Extract the (X, Y) coordinate from the center of the cell holding the provided text.  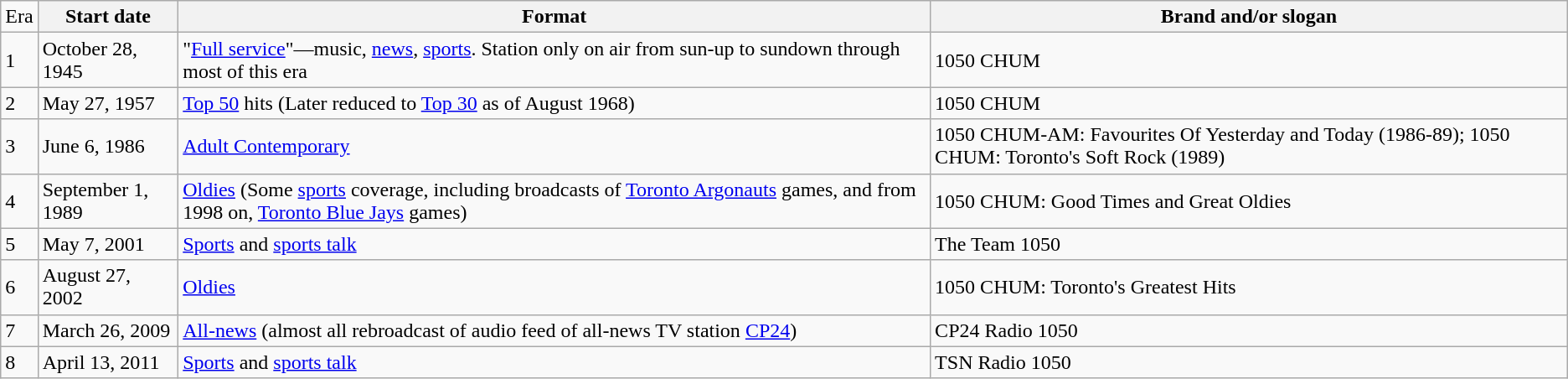
May 27, 1957 (108, 103)
Format (554, 17)
Start date (108, 17)
April 13, 2011 (108, 362)
CP24 Radio 1050 (1250, 330)
October 28, 1945 (108, 60)
1050 CHUM-AM: Favourites Of Yesterday and Today (1986-89); 1050 CHUM: Toronto's Soft Rock (1989) (1250, 146)
2 (19, 103)
All-news (almost all rebroadcast of audio feed of all-news TV station CP24) (554, 330)
Brand and/or slogan (1250, 17)
June 6, 1986 (108, 146)
Top 50 hits (Later reduced to Top 30 as of August 1968) (554, 103)
1050 CHUM: Toronto's Greatest Hits (1250, 287)
3 (19, 146)
4 (19, 201)
5 (19, 244)
TSN Radio 1050 (1250, 362)
September 1, 1989 (108, 201)
May 7, 2001 (108, 244)
6 (19, 287)
1050 CHUM: Good Times and Great Oldies (1250, 201)
7 (19, 330)
8 (19, 362)
August 27, 2002 (108, 287)
1 (19, 60)
Oldies (Some sports coverage, including broadcasts of Toronto Argonauts games, and from 1998 on, Toronto Blue Jays games) (554, 201)
"Full service"—music, news, sports. Station only on air from sun-up to sundown through most of this era (554, 60)
Adult Contemporary (554, 146)
Era (19, 17)
The Team 1050 (1250, 244)
March 26, 2009 (108, 330)
Oldies (554, 287)
